From the cell containing the given text, extract its center point as (X, Y) coordinate. 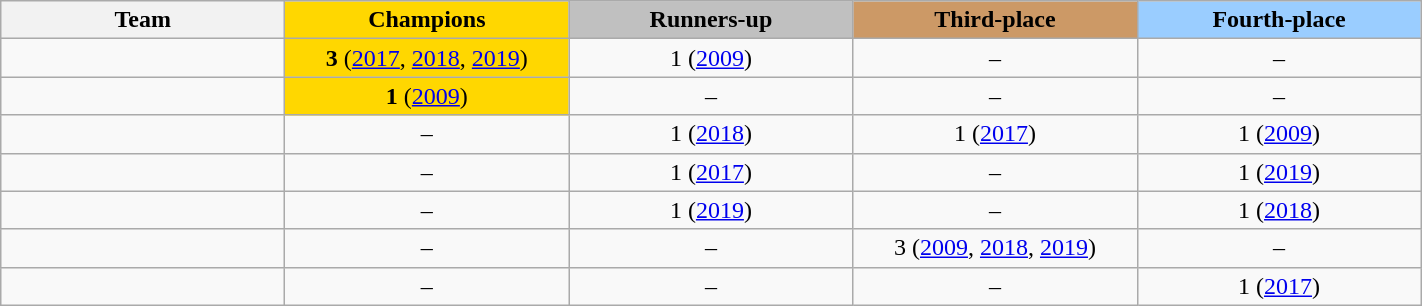
3 (2017, 2018, 2019) (427, 58)
Third-place (995, 20)
Champions (427, 20)
3 (2009, 2018, 2019) (995, 248)
Team (143, 20)
Runners-up (711, 20)
Fourth-place (1279, 20)
